Provide the [x, y] coordinate of the cell's center where the given text is located.  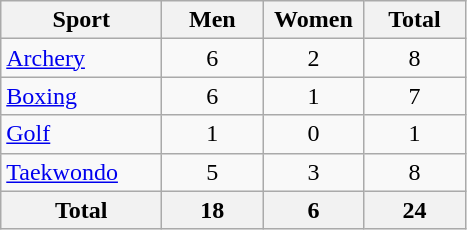
Women [314, 20]
Sport [82, 20]
Boxing [82, 96]
2 [314, 58]
Men [212, 20]
Archery [82, 58]
7 [414, 96]
0 [314, 134]
Golf [82, 134]
Taekwondo [82, 172]
5 [212, 172]
3 [314, 172]
24 [414, 210]
18 [212, 210]
